Determine the [X, Y] coordinate at the center of the cell enclosing the given text.  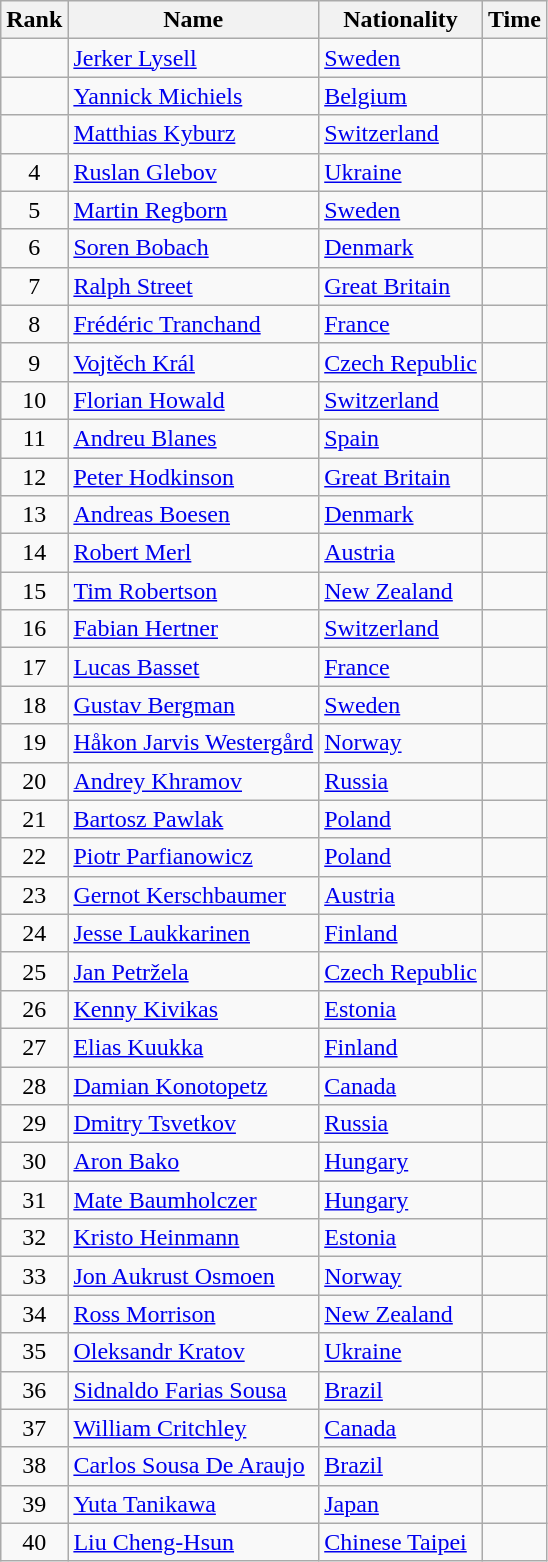
Håkon Jarvis Westergård [194, 743]
Peter Hodkinson [194, 477]
Martin Regborn [194, 210]
Bartosz Pawlak [194, 819]
25 [34, 971]
30 [34, 1162]
4 [34, 172]
11 [34, 438]
Andreu Blanes [194, 438]
27 [34, 1047]
28 [34, 1085]
Elias Kuukka [194, 1047]
Soren Bobach [194, 248]
31 [34, 1200]
Robert Merl [194, 553]
Carlos Sousa De Araujo [194, 1466]
Lucas Basset [194, 667]
Time [514, 20]
Matthias Kyburz [194, 134]
Mate Baumholczer [194, 1200]
22 [34, 857]
Japan [401, 1504]
26 [34, 1009]
Spain [401, 438]
13 [34, 515]
16 [34, 629]
7 [34, 286]
18 [34, 705]
Fabian Hertner [194, 629]
Andreas Boesen [194, 515]
Jerker Lysell [194, 58]
Dmitry Tsvetkov [194, 1124]
Piotr Parfianowicz [194, 857]
15 [34, 591]
37 [34, 1428]
Belgium [401, 96]
14 [34, 553]
Jesse Laukkarinen [194, 933]
Ross Morrison [194, 1314]
Aron Bako [194, 1162]
9 [34, 362]
Tim Robertson [194, 591]
34 [34, 1314]
8 [34, 324]
29 [34, 1124]
33 [34, 1276]
Name [194, 20]
Chinese Taipei [401, 1542]
Damian Konotopetz [194, 1085]
Jan Petržela [194, 971]
Sidnaldo Farias Sousa [194, 1390]
40 [34, 1542]
17 [34, 667]
21 [34, 819]
Vojtěch Král [194, 362]
Rank [34, 20]
10 [34, 400]
Ruslan Glebov [194, 172]
19 [34, 743]
Oleksandr Kratov [194, 1352]
39 [34, 1504]
Florian Howald [194, 400]
24 [34, 933]
35 [34, 1352]
32 [34, 1238]
Frédéric Tranchand [194, 324]
5 [34, 210]
23 [34, 895]
38 [34, 1466]
Yuta Tanikawa [194, 1504]
Andrey Khramov [194, 781]
6 [34, 248]
Kristo Heinmann [194, 1238]
Ralph Street [194, 286]
Yannick Michiels [194, 96]
36 [34, 1390]
Kenny Kivikas [194, 1009]
William Critchley [194, 1428]
Gustav Bergman [194, 705]
Nationality [401, 20]
12 [34, 477]
Jon Aukrust Osmoen [194, 1276]
Liu Cheng-Hsun [194, 1542]
20 [34, 781]
Gernot Kerschbaumer [194, 895]
